From the cell containing the given text, extract its center point as [X, Y] coordinate. 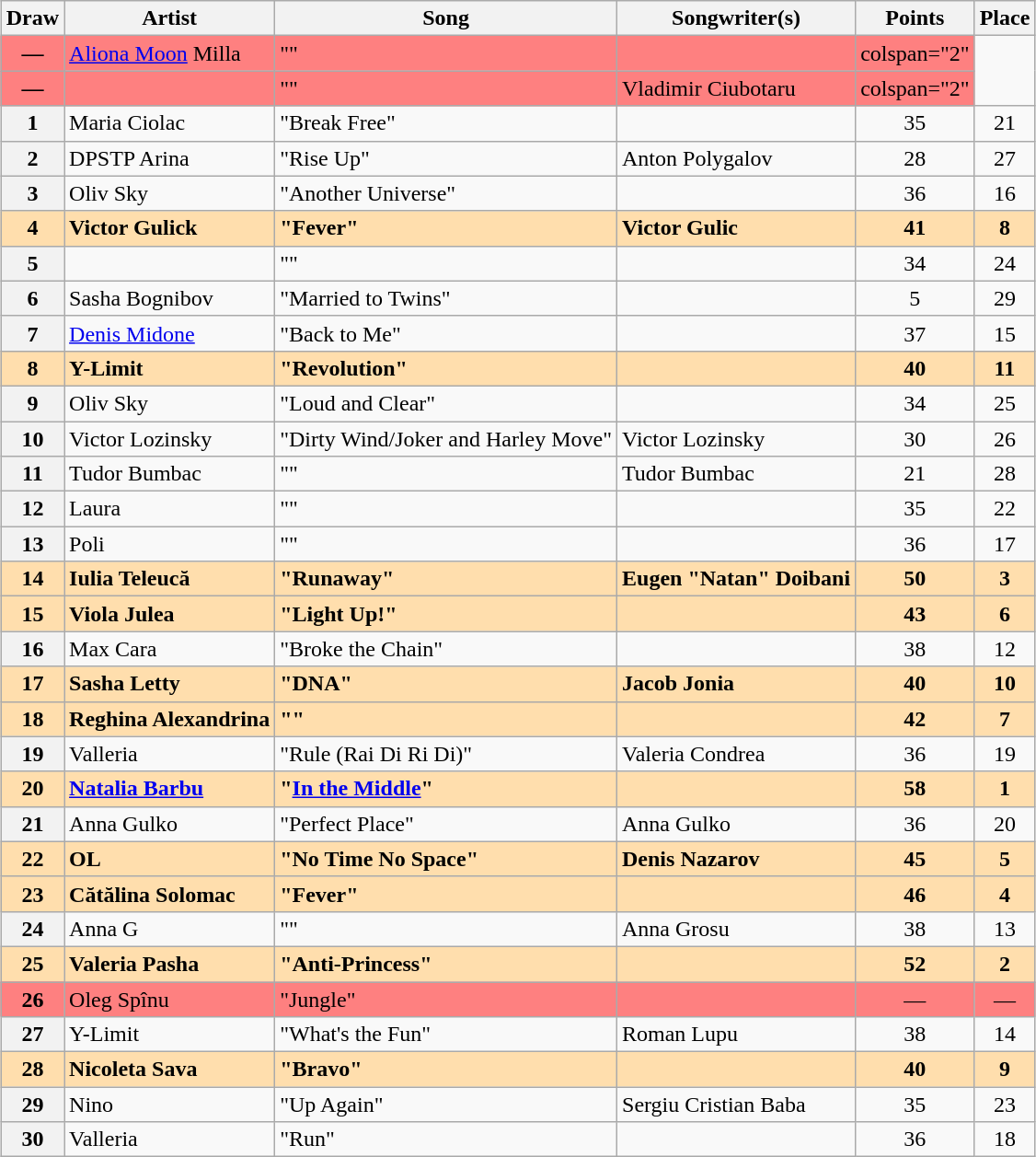
"Anti-Princess" [446, 964]
"Another Universe" [446, 193]
Poli [169, 544]
Oleg Spînu [169, 999]
Valeria Condrea [736, 754]
"Rise Up" [446, 158]
Victor Gulic [736, 228]
Viola Julea [169, 614]
41 [915, 228]
50 [915, 579]
"Broke the Chain" [446, 649]
"Married to Twins" [446, 298]
Points [915, 18]
"Jungle" [446, 999]
"Run" [446, 1140]
Song [446, 18]
Nino [169, 1105]
Sasha Letty [169, 684]
"Runaway" [446, 579]
Artist [169, 18]
"Break Free" [446, 123]
"Light Up!" [446, 614]
52 [915, 964]
58 [915, 789]
"What's the Fun" [446, 1035]
"Dirty Wind/Joker and Harley Move" [446, 439]
Anna G [169, 929]
"In the Middle" [446, 789]
"Revolution" [446, 368]
Sergiu Cristian Baba [736, 1105]
43 [915, 614]
Denis Nazarov [736, 859]
Laura [169, 509]
Max Cara [169, 649]
Anna Grosu [736, 929]
"Perfect Place" [446, 824]
"DNA" [446, 684]
Maria Ciolac [169, 123]
Place [1005, 18]
45 [915, 859]
Roman Lupu [736, 1035]
"No Time No Space" [446, 859]
Draw [32, 18]
Anton Polygalov [736, 158]
46 [915, 894]
DPSTP Arina [169, 158]
Sasha Bognibov [169, 298]
"Loud and Clear" [446, 403]
"Rule (Rai Di Ri Di)" [446, 754]
Vladimir Ciubotaru [736, 88]
Valeria Pasha [169, 964]
Denis Midone [169, 333]
Victor Gulick [169, 228]
Cătălina Solomac [169, 894]
"Up Again" [446, 1105]
"Back to Me" [446, 333]
Iulia Teleucă [169, 579]
Reghina Alexandrina [169, 719]
Aliona Moon Milla [169, 53]
Jacob Jonia [736, 684]
Songwriter(s) [736, 18]
42 [915, 719]
37 [915, 333]
Eugen "Natan" Doibani [736, 579]
Nicoleta Sava [169, 1070]
Natalia Barbu [169, 789]
"Bravo" [446, 1070]
OL [169, 859]
